Locate the cell with the specified text and output its [x, y] center coordinate. 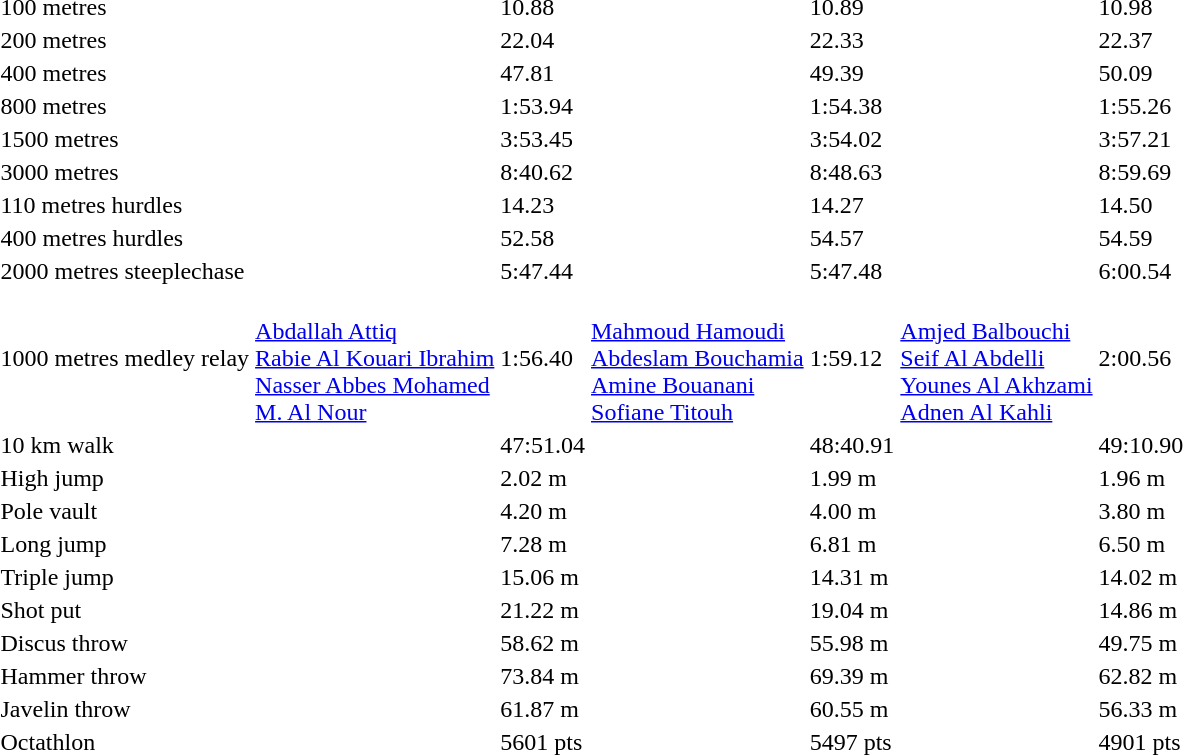
4.00 m [852, 511]
Amjed BalbouchiSeif Al AbdelliYounes Al AkhzamiAdnen Al Kahli [996, 358]
14.23 [543, 205]
8:40.62 [543, 172]
5:47.44 [543, 271]
Abdallah AttiqRabie Al Kouari IbrahimNasser Abbes MohamedM. Al Nour [375, 358]
3:53.45 [543, 139]
55.98 m [852, 643]
6.81 m [852, 544]
60.55 m [852, 709]
21.22 m [543, 610]
58.62 m [543, 643]
22.33 [852, 40]
61.87 m [543, 709]
14.31 m [852, 577]
22.04 [543, 40]
49.39 [852, 73]
5:47.48 [852, 271]
1:54.38 [852, 106]
7.28 m [543, 544]
15.06 m [543, 577]
1.99 m [852, 478]
2.02 m [543, 478]
1:56.40 [543, 358]
4.20 m [543, 511]
73.84 m [543, 676]
47:51.04 [543, 445]
19.04 m [852, 610]
52.58 [543, 238]
54.57 [852, 238]
3:54.02 [852, 139]
14.27 [852, 205]
8:48.63 [852, 172]
1:59.12 [852, 358]
1:53.94 [543, 106]
47.81 [543, 73]
48:40.91 [852, 445]
69.39 m [852, 676]
Mahmoud HamoudiAbdeslam BouchamiaAmine Bouanani Sofiane Titouh [698, 358]
